Return (x, y) of the center of cell containing provided text 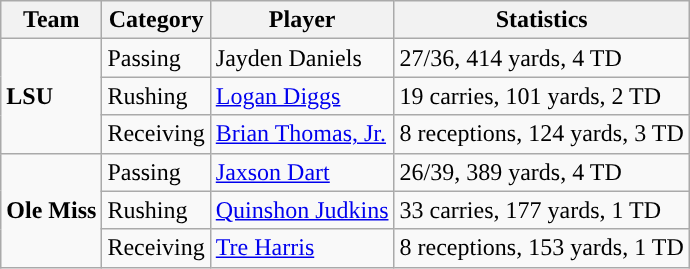
Brian Thomas, Jr. (302, 134)
26/39, 389 yards, 4 TD (542, 172)
Ole Miss (52, 210)
8 receptions, 153 yards, 1 TD (542, 248)
Jaxson Dart (302, 172)
Category (156, 20)
Team (52, 20)
Tre Harris (302, 248)
LSU (52, 96)
Logan Diggs (302, 96)
Player (302, 20)
27/36, 414 yards, 4 TD (542, 58)
19 carries, 101 yards, 2 TD (542, 96)
Statistics (542, 20)
33 carries, 177 yards, 1 TD (542, 210)
Jayden Daniels (302, 58)
Quinshon Judkins (302, 210)
8 receptions, 124 yards, 3 TD (542, 134)
